Extract the (x, y) coordinate from the center of the cell holding the provided text.  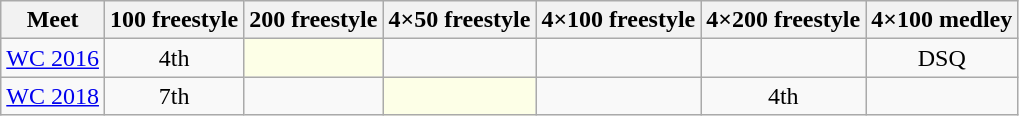
200 freestyle (314, 20)
Meet (53, 20)
100 freestyle (174, 20)
DSQ (942, 58)
4×100 medley (942, 20)
7th (174, 96)
WC 2018 (53, 96)
4×200 freestyle (784, 20)
4×50 freestyle (460, 20)
4×100 freestyle (618, 20)
WC 2016 (53, 58)
